Provide the [X, Y] coordinate of the cell's center where the given text is located.  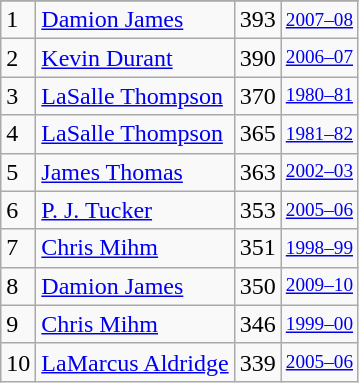
370 [258, 96]
3 [18, 96]
339 [258, 362]
390 [258, 58]
1981–82 [319, 134]
7 [18, 248]
Kevin Durant [135, 58]
365 [258, 134]
2007–08 [319, 20]
James Thomas [135, 172]
10 [18, 362]
9 [18, 324]
2 [18, 58]
2009–10 [319, 286]
350 [258, 286]
5 [18, 172]
1980–81 [319, 96]
8 [18, 286]
363 [258, 172]
P. J. Tucker [135, 210]
2002–03 [319, 172]
353 [258, 210]
1 [18, 20]
1999–00 [319, 324]
6 [18, 210]
346 [258, 324]
393 [258, 20]
351 [258, 248]
1998–99 [319, 248]
2006–07 [319, 58]
4 [18, 134]
LaMarcus Aldridge [135, 362]
